For the text-containing cell, return its midpoint in (x, y) coordinate format. 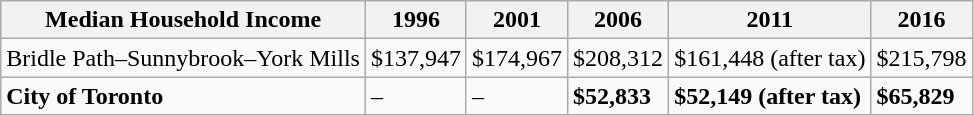
$174,967 (516, 58)
$52,833 (618, 96)
$161,448 (after tax) (770, 58)
City of Toronto (184, 96)
Bridle Path–Sunnybrook–York Mills (184, 58)
1996 (416, 20)
$137,947 (416, 58)
$52,149 (after tax) (770, 96)
$65,829 (922, 96)
$208,312 (618, 58)
Median Household Income (184, 20)
$215,798 (922, 58)
2011 (770, 20)
2001 (516, 20)
2006 (618, 20)
2016 (922, 20)
